Return [x, y] of the center of cell containing provided text 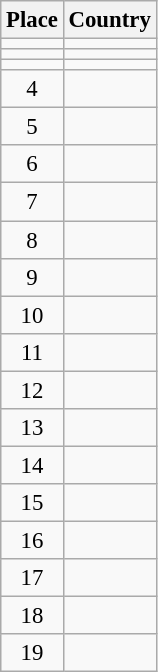
12 [32, 390]
16 [32, 540]
Country [110, 20]
Place [32, 20]
6 [32, 165]
7 [32, 202]
4 [32, 89]
14 [32, 465]
18 [32, 616]
17 [32, 578]
11 [32, 352]
9 [32, 277]
19 [32, 653]
15 [32, 503]
5 [32, 127]
13 [32, 428]
8 [32, 240]
10 [32, 315]
